Return the (X, Y) coordinate for the center point of the cell that contains the specified text.  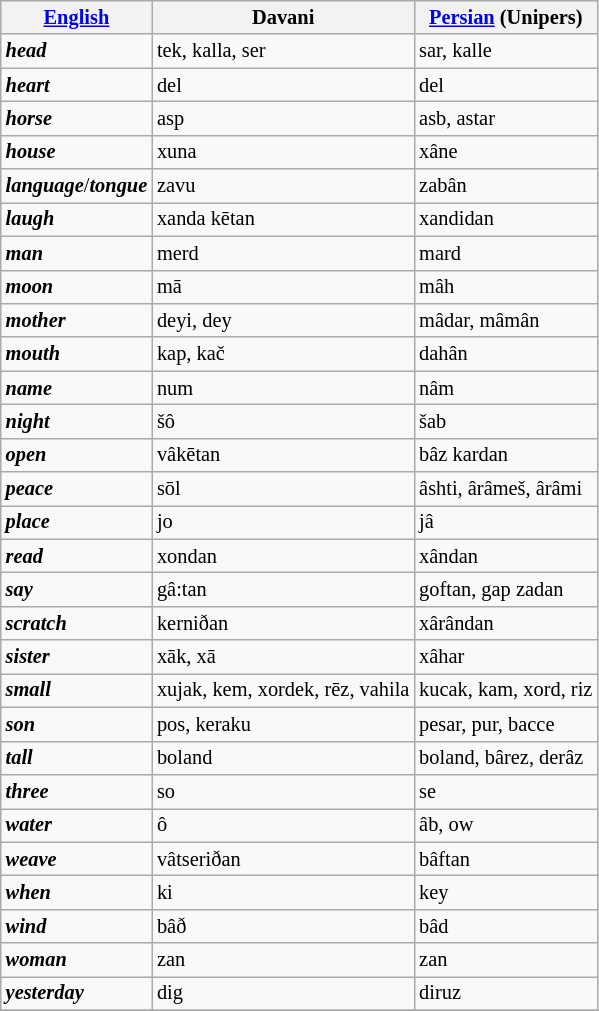
when (76, 892)
dig (283, 993)
goftan, gap zadan (506, 589)
xârândan (506, 623)
tek, kalla, ser (283, 51)
mâdar, mâmân (506, 320)
say (76, 589)
sōl (283, 489)
xandidan (506, 219)
kerniðan (283, 623)
open (76, 455)
vâkētan (283, 455)
woman (76, 960)
night (76, 421)
Davani (283, 17)
xâne (506, 152)
sar, kalle (506, 51)
scratch (76, 623)
asp (283, 118)
boland (283, 758)
asb, astar (506, 118)
sister (76, 657)
zavu (283, 186)
pos, keraku (283, 724)
gâ:tan (283, 589)
diruz (506, 993)
key (506, 892)
xâhar (506, 657)
âshti, ârâmeš, ârâmi (506, 489)
tall (76, 758)
small (76, 690)
âb, ow (506, 825)
merd (283, 253)
num (283, 388)
mouth (76, 354)
boland, bârez, derâz (506, 758)
šô (283, 421)
three (76, 791)
peace (76, 489)
bâz kardan (506, 455)
man (76, 253)
xāk, xā (283, 657)
xuna (283, 152)
zabân (506, 186)
place (76, 522)
name (76, 388)
horse (76, 118)
dahân (506, 354)
so (283, 791)
jâ (506, 522)
pesar, pur, bacce (506, 724)
heart (76, 85)
head (76, 51)
mâh (506, 287)
wind (76, 926)
son (76, 724)
vâtseriðan (283, 859)
kap, kač (283, 354)
bâftan (506, 859)
ki (283, 892)
English (76, 17)
nâm (506, 388)
bâd (506, 926)
Persian (Unipers) (506, 17)
moon (76, 287)
xujak, kem, xordek, rēz, vahila (283, 690)
xândan (506, 556)
mā (283, 287)
house (76, 152)
kucak, kam, xord, riz (506, 690)
šab (506, 421)
yesterday (76, 993)
xanda kētan (283, 219)
mother (76, 320)
jo (283, 522)
ô (283, 825)
deyi, dey (283, 320)
xondan (283, 556)
laugh (76, 219)
weave (76, 859)
read (76, 556)
mard (506, 253)
bâð (283, 926)
se (506, 791)
water (76, 825)
language/tongue (76, 186)
